Determine the [x, y] coordinate at the center of the cell enclosing the given text.  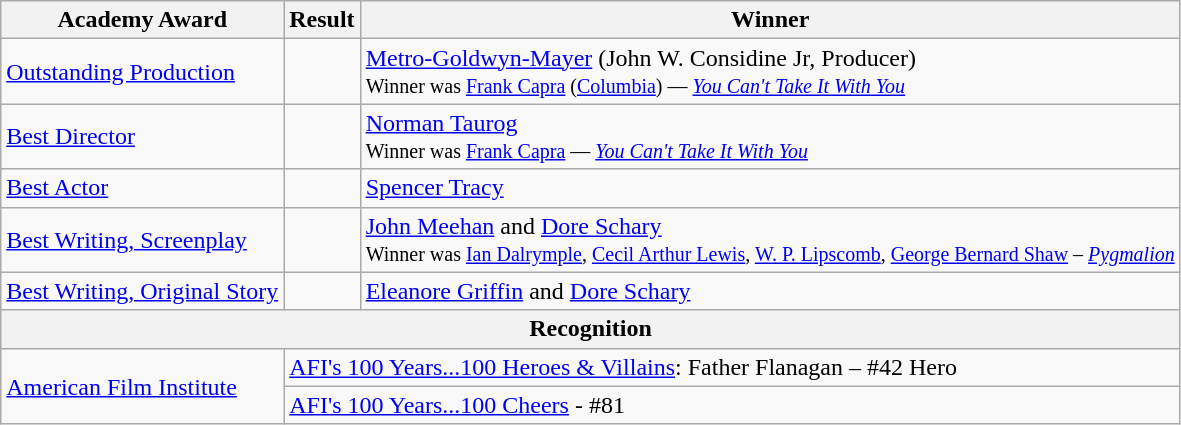
Eleanore Griffin and Dore Schary [770, 291]
American Film Institute [142, 386]
Norman Taurog Winner was Frank Capra — You Can't Take It With You [770, 136]
Metro-Goldwyn-Mayer (John W. Considine Jr, Producer) Winner was Frank Capra (Columbia) — You Can't Take It With You [770, 72]
AFI's 100 Years...100 Cheers - #81 [732, 405]
Best Actor [142, 188]
Best Director [142, 136]
Result [322, 20]
Spencer Tracy [770, 188]
John Meehan and Dore Schary Winner was Ian Dalrymple, Cecil Arthur Lewis, W. P. Lipscomb, George Bernard Shaw – Pygmalion [770, 240]
Recognition [590, 329]
AFI's 100 Years...100 Heroes & Villains: Father Flanagan – #42 Hero [732, 367]
Academy Award [142, 20]
Best Writing, Screenplay [142, 240]
Winner [770, 20]
Outstanding Production [142, 72]
Best Writing, Original Story [142, 291]
